Pinpoint the cell where the given text exists, returning its [X, Y] midpoint coordinate. 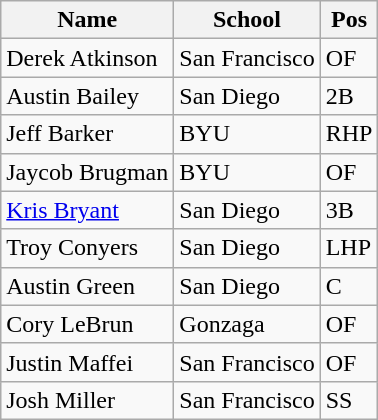
Pos [349, 20]
Derek Atkinson [88, 58]
Jaycob Brugman [88, 172]
2B [349, 96]
LHP [349, 248]
Austin Bailey [88, 96]
Kris Bryant [88, 210]
Josh Miller [88, 400]
Justin Maffei [88, 362]
School [247, 20]
Austin Green [88, 286]
C [349, 286]
Troy Conyers [88, 248]
Cory LeBrun [88, 324]
3B [349, 210]
Gonzaga [247, 324]
SS [349, 400]
Jeff Barker [88, 134]
RHP [349, 134]
Name [88, 20]
